For the text-containing cell, return its midpoint in [X, Y] coordinate format. 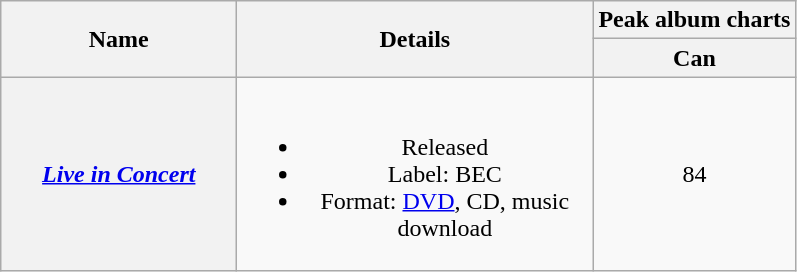
Peak album charts [694, 20]
Can [694, 58]
Released Label: BECFormat: DVD, CD, music download [415, 174]
Name [119, 39]
Details [415, 39]
Live in Concert [119, 174]
84 [694, 174]
